For the text-containing cell, return its midpoint in (x, y) coordinate format. 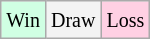
Loss (126, 20)
Win (24, 20)
Draw (72, 20)
